For the text-containing cell, return its midpoint in [x, y] coordinate format. 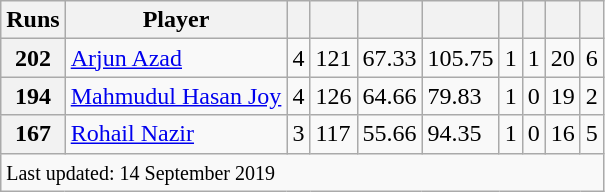
Runs [33, 20]
5 [592, 134]
2 [592, 96]
167 [33, 134]
Player [176, 20]
Last updated: 14 September 2019 [302, 172]
94.35 [460, 134]
Mahmudul Hasan Joy [176, 96]
19 [562, 96]
20 [562, 58]
55.66 [390, 134]
121 [334, 58]
202 [33, 58]
67.33 [390, 58]
117 [334, 134]
6 [592, 58]
64.66 [390, 96]
105.75 [460, 58]
194 [33, 96]
Rohail Nazir [176, 134]
3 [298, 134]
79.83 [460, 96]
Arjun Azad [176, 58]
16 [562, 134]
126 [334, 96]
